Provide the [X, Y] coordinate of the cell's center where the given text is located.  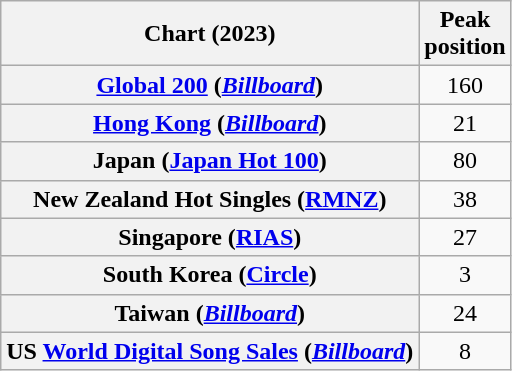
Hong Kong (Billboard) [210, 123]
160 [465, 85]
Peakposition [465, 34]
27 [465, 237]
80 [465, 161]
3 [465, 275]
8 [465, 351]
South Korea (Circle) [210, 275]
Taiwan (Billboard) [210, 313]
Chart (2023) [210, 34]
24 [465, 313]
Singapore (RIAS) [210, 237]
US World Digital Song Sales (Billboard) [210, 351]
Japan (Japan Hot 100) [210, 161]
Global 200 (Billboard) [210, 85]
38 [465, 199]
21 [465, 123]
New Zealand Hot Singles (RMNZ) [210, 199]
